Find where the given text appears and provide that cell's center as (X, Y) coordinate. 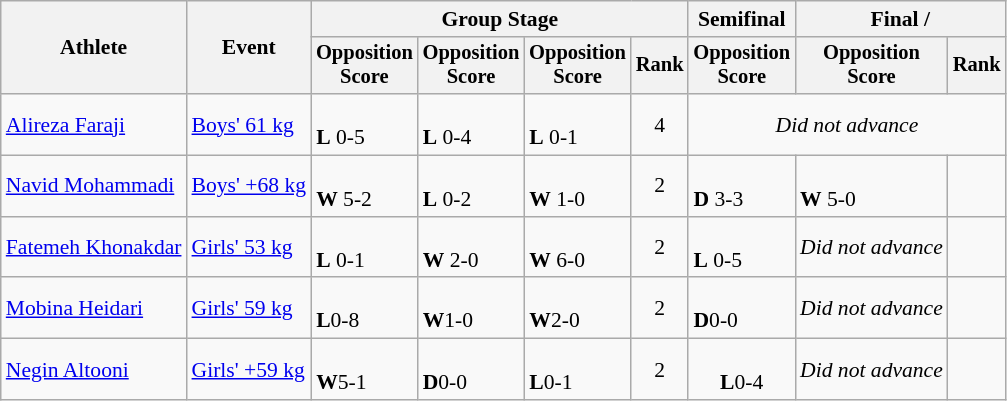
Negin Altooni (94, 370)
Boys' +68 kg (250, 186)
W2-0 (578, 308)
L0-8 (364, 308)
D 3-3 (742, 186)
Semifinal (742, 19)
W 5-0 (872, 186)
Girls' 53 kg (250, 248)
Navid Mohammadi (94, 186)
Boys' 61 kg (250, 124)
W 5-2 (364, 186)
Event (250, 48)
Athlete (94, 48)
Fatemeh Khonakdar (94, 248)
L 0-4 (472, 124)
Girls' +59 kg (250, 370)
W 1-0 (578, 186)
Final / (900, 19)
W5-1 (364, 370)
4 (660, 124)
L0-4 (742, 370)
Girls' 59 kg (250, 308)
Group Stage (500, 19)
W 6-0 (578, 248)
W 2-0 (472, 248)
L0-1 (578, 370)
Mobina Heidari (94, 308)
L 0-2 (472, 186)
W1-0 (472, 308)
Alireza Faraji (94, 124)
